Provide the (x, y) coordinate of the cell's center where the given text is located.  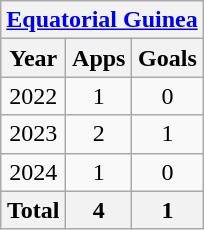
Goals (168, 58)
2 (99, 134)
2024 (34, 172)
2022 (34, 96)
Total (34, 210)
Year (34, 58)
Equatorial Guinea (102, 20)
2023 (34, 134)
Apps (99, 58)
4 (99, 210)
